Scan for the cell matching the given text and deliver its (x, y) coordinate at center. 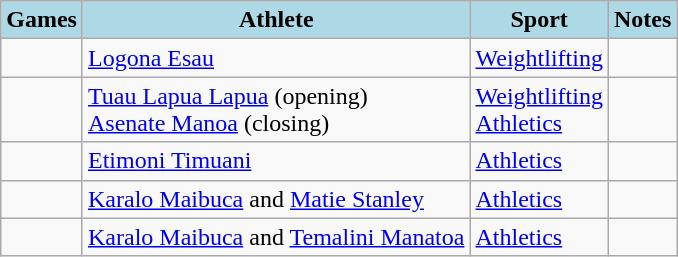
Notes (642, 20)
Weightlifting (539, 58)
Games (42, 20)
Logona Esau (276, 58)
Sport (539, 20)
Etimoni Timuani (276, 161)
Athlete (276, 20)
Karalo Maibuca and Matie Stanley (276, 199)
WeightliftingAthletics (539, 110)
Tuau Lapua Lapua (opening)Asenate Manoa (closing) (276, 110)
Karalo Maibuca and Temalini Manatoa (276, 237)
